Pinpoint the cell where the given text exists, returning its (x, y) midpoint coordinate. 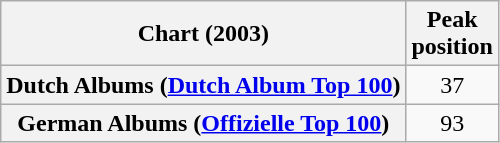
Dutch Albums (Dutch Album Top 100) (204, 85)
German Albums (Offizielle Top 100) (204, 123)
93 (452, 123)
37 (452, 85)
Chart (2003) (204, 34)
Peak position (452, 34)
